Extract the (X, Y) coordinate from the center of the cell holding the provided text.  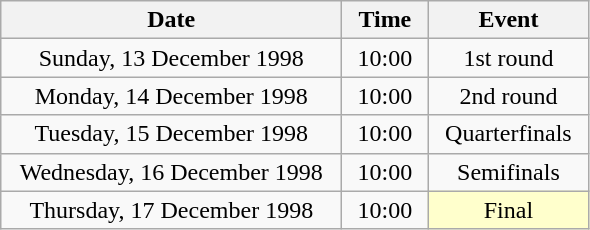
Monday, 14 December 1998 (172, 96)
Final (508, 210)
Quarterfinals (508, 134)
Wednesday, 16 December 1998 (172, 172)
Tuesday, 15 December 1998 (172, 134)
Event (508, 20)
Time (385, 20)
Sunday, 13 December 1998 (172, 58)
Thursday, 17 December 1998 (172, 210)
Semifinals (508, 172)
Date (172, 20)
1st round (508, 58)
2nd round (508, 96)
